Pinpoint the cell where the given text exists, returning its (x, y) midpoint coordinate. 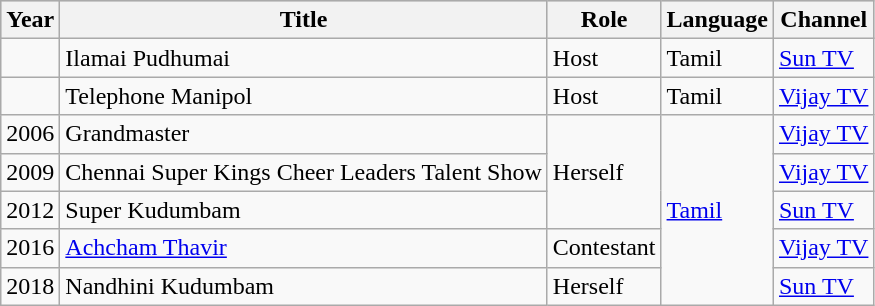
2012 (30, 210)
Grandmaster (304, 134)
Year (30, 20)
2009 (30, 172)
Channel (823, 20)
Super Kudumbam (304, 210)
2018 (30, 286)
Achcham Thavir (304, 248)
Nandhini Kudumbam (304, 286)
Role (604, 20)
Ilamai Pudhumai (304, 58)
Contestant (604, 248)
2006 (30, 134)
Title (304, 20)
Language (717, 20)
2016 (30, 248)
Chennai Super Kings Cheer Leaders Talent Show (304, 172)
Telephone Manipol (304, 96)
